Identify which cell holds the provided text, then report its (x, y) central coordinate. 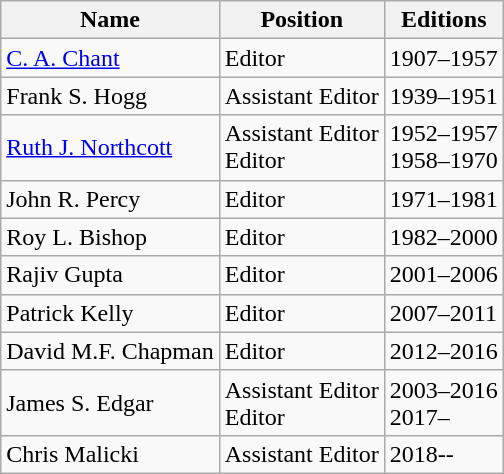
1952–19571958–1970 (444, 148)
Roy L. Bishop (110, 237)
Patrick Kelly (110, 313)
Frank S. Hogg (110, 96)
2018-- (444, 454)
1907–1957 (444, 58)
1982–2000 (444, 237)
James S. Edgar (110, 402)
Rajiv Gupta (110, 275)
Name (110, 20)
John R. Percy (110, 199)
2012–2016 (444, 351)
Ruth J. Northcott (110, 148)
2001–2006 (444, 275)
David M.F. Chapman (110, 351)
C. A. Chant (110, 58)
2003–20162017– (444, 402)
Chris Malicki (110, 454)
Position (302, 20)
1971–1981 (444, 199)
1939–1951 (444, 96)
Editions (444, 20)
2007–2011 (444, 313)
